Identify which cell holds the provided text, then report its [x, y] central coordinate. 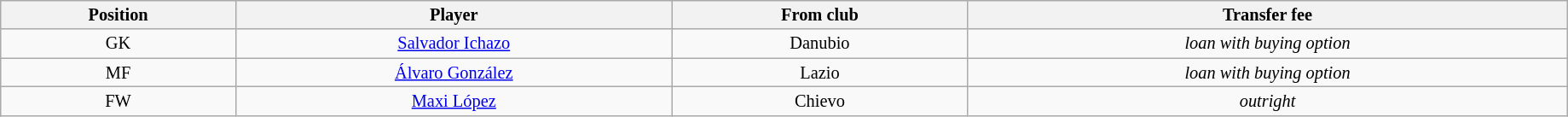
GK [119, 44]
Danubio [820, 44]
MF [119, 73]
Álvaro González [454, 73]
outright [1268, 101]
From club [820, 15]
Lazio [820, 73]
Salvador Ichazo [454, 44]
Transfer fee [1268, 15]
Position [119, 15]
FW [119, 101]
Player [454, 15]
Chievo [820, 101]
Maxi López [454, 101]
